Return (x, y) of the center of cell containing provided text 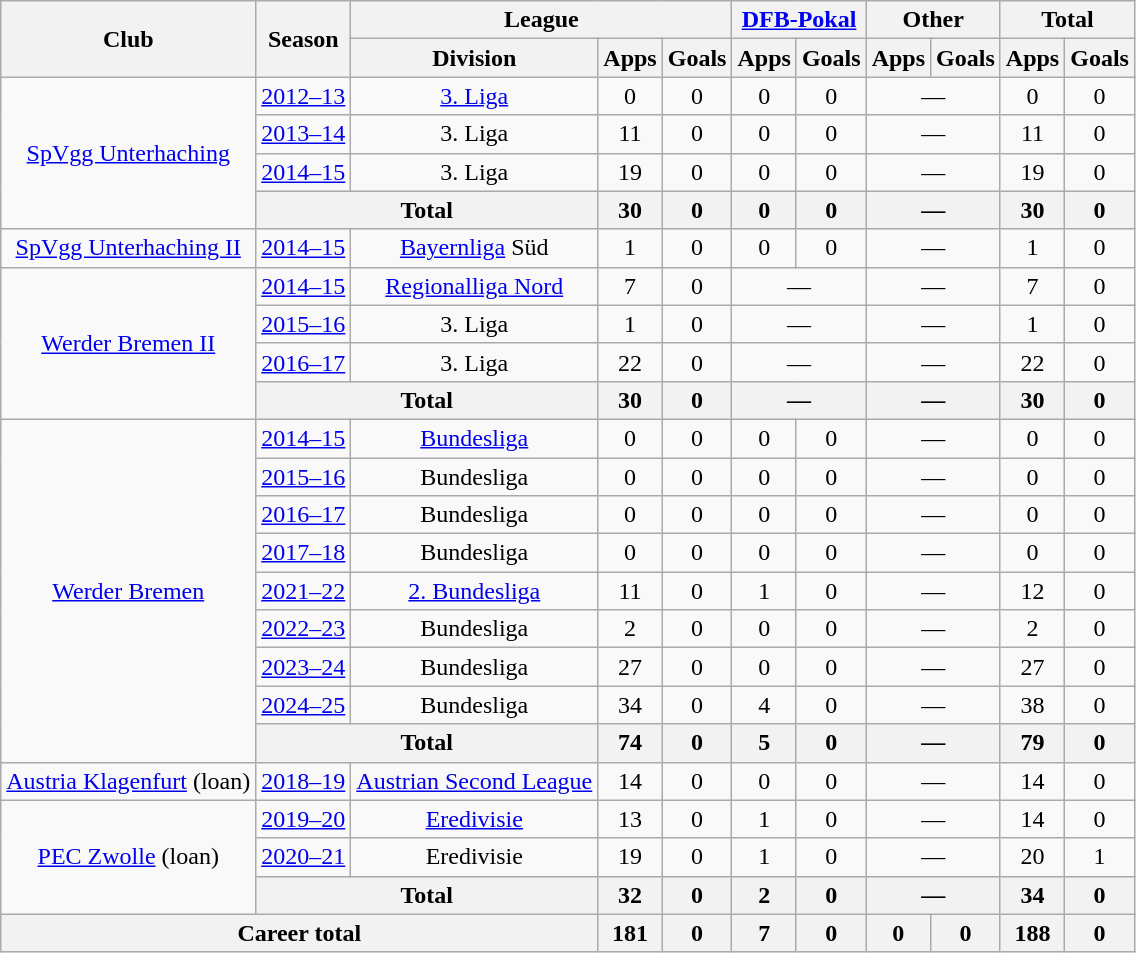
Werder Bremen (128, 590)
Other (933, 20)
2022–23 (304, 629)
2018–19 (304, 781)
League (542, 20)
5 (764, 743)
2019–20 (304, 819)
4 (764, 705)
SpVgg Unterhaching (128, 153)
PEC Zwolle (loan) (128, 857)
2020–21 (304, 857)
20 (1032, 857)
Regionalliga Nord (474, 286)
38 (1032, 705)
2021–22 (304, 591)
2024–25 (304, 705)
Bayernliga Süd (474, 248)
Division (474, 58)
12 (1032, 591)
188 (1032, 933)
SpVgg Unterhaching II (128, 248)
181 (630, 933)
Werder Bremen II (128, 343)
Austrian Second League (474, 781)
Season (304, 39)
Austria Klagenfurt (loan) (128, 781)
2017–18 (304, 553)
Club (128, 39)
DFB-Pokal (799, 20)
2023–24 (304, 667)
Career total (300, 933)
2012–13 (304, 96)
79 (1032, 743)
13 (630, 819)
74 (630, 743)
32 (630, 895)
2013–14 (304, 134)
2. Bundesliga (474, 591)
